Scan for the cell matching the given text and deliver its (x, y) coordinate at center. 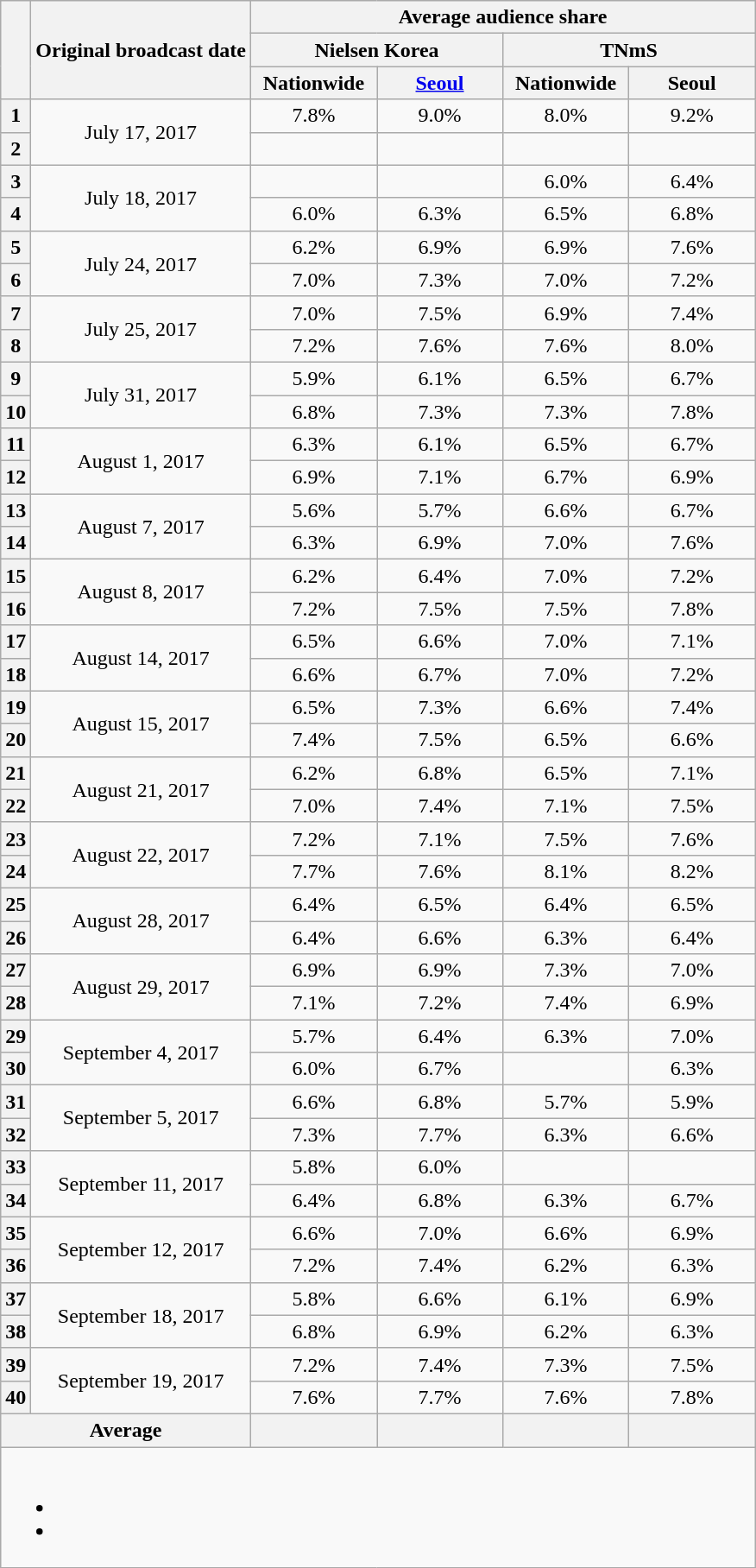
September 4, 2017 (142, 1053)
Average (126, 1430)
August 22, 2017 (142, 855)
Original broadcast date (142, 50)
7 (16, 313)
July 31, 2017 (142, 395)
21 (16, 773)
3 (16, 181)
8 (16, 345)
September 12, 2017 (142, 1249)
September 18, 2017 (142, 1315)
34 (16, 1200)
19 (16, 707)
July 18, 2017 (142, 198)
August 15, 2017 (142, 724)
23 (16, 838)
August 21, 2017 (142, 789)
8.2% (692, 871)
31 (16, 1102)
September 11, 2017 (142, 1184)
39 (16, 1364)
33 (16, 1167)
8.1% (566, 871)
26 (16, 937)
10 (16, 412)
36 (16, 1266)
38 (16, 1331)
37 (16, 1299)
July 17, 2017 (142, 132)
9.2% (692, 116)
August 7, 2017 (142, 527)
5 (16, 247)
24 (16, 871)
August 29, 2017 (142, 987)
TNmS (629, 50)
20 (16, 740)
22 (16, 806)
11 (16, 445)
12 (16, 477)
2 (16, 149)
30 (16, 1069)
35 (16, 1233)
9.0% (439, 116)
September 19, 2017 (142, 1381)
August 8, 2017 (142, 592)
August 14, 2017 (142, 658)
27 (16, 971)
Average audience share (502, 17)
5.6% (313, 510)
14 (16, 543)
29 (16, 1036)
18 (16, 674)
September 5, 2017 (142, 1118)
Nielsen Korea (376, 50)
July 24, 2017 (142, 263)
40 (16, 1397)
15 (16, 576)
32 (16, 1135)
4 (16, 214)
1 (16, 116)
16 (16, 609)
August 1, 2017 (142, 461)
28 (16, 1003)
6 (16, 280)
25 (16, 904)
13 (16, 510)
July 25, 2017 (142, 329)
August 28, 2017 (142, 920)
9 (16, 378)
17 (16, 642)
